Provide the [X, Y] coordinate of the cell's center where the given text is located.  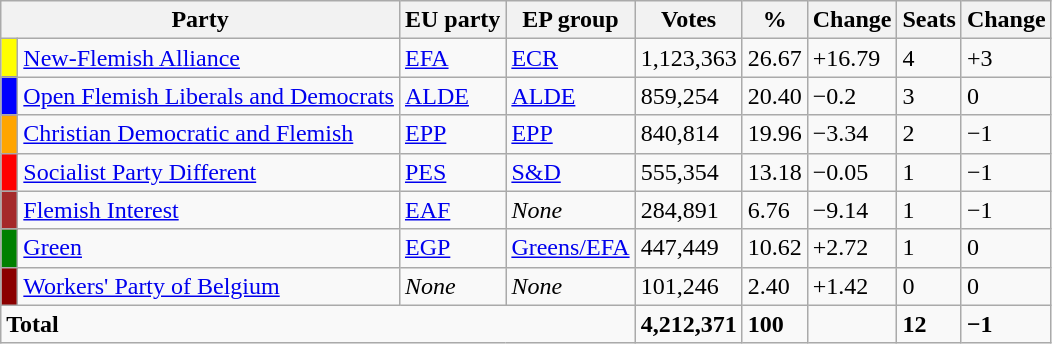
1,123,363 [688, 58]
101,246 [688, 286]
10.62 [774, 248]
Greens/EFA [570, 248]
EGP [452, 248]
+3 [1006, 58]
EFA [452, 58]
100 [774, 324]
447,449 [688, 248]
New-Flemish Alliance [209, 58]
840,814 [688, 134]
+2.72 [852, 248]
4,212,371 [688, 324]
284,891 [688, 210]
EP group [570, 20]
Workers' Party of Belgium [209, 286]
Seats [929, 20]
−0.2 [852, 96]
4 [929, 58]
S&D [570, 172]
6.76 [774, 210]
13.18 [774, 172]
26.67 [774, 58]
Green [209, 248]
19.96 [774, 134]
555,354 [688, 172]
Socialist Party Different [209, 172]
−0.05 [852, 172]
Total [318, 324]
PES [452, 172]
EAF [452, 210]
−9.14 [852, 210]
20.40 [774, 96]
+16.79 [852, 58]
+1.42 [852, 286]
Open Flemish Liberals and Democrats [209, 96]
% [774, 20]
Votes [688, 20]
Flemish Interest [209, 210]
12 [929, 324]
Christian Democratic and Flemish [209, 134]
EU party [452, 20]
3 [929, 96]
Party [200, 20]
−3.34 [852, 134]
ECR [570, 58]
2 [929, 134]
859,254 [688, 96]
2.40 [774, 286]
